Pinpoint the cell where the given text exists, returning its [x, y] midpoint coordinate. 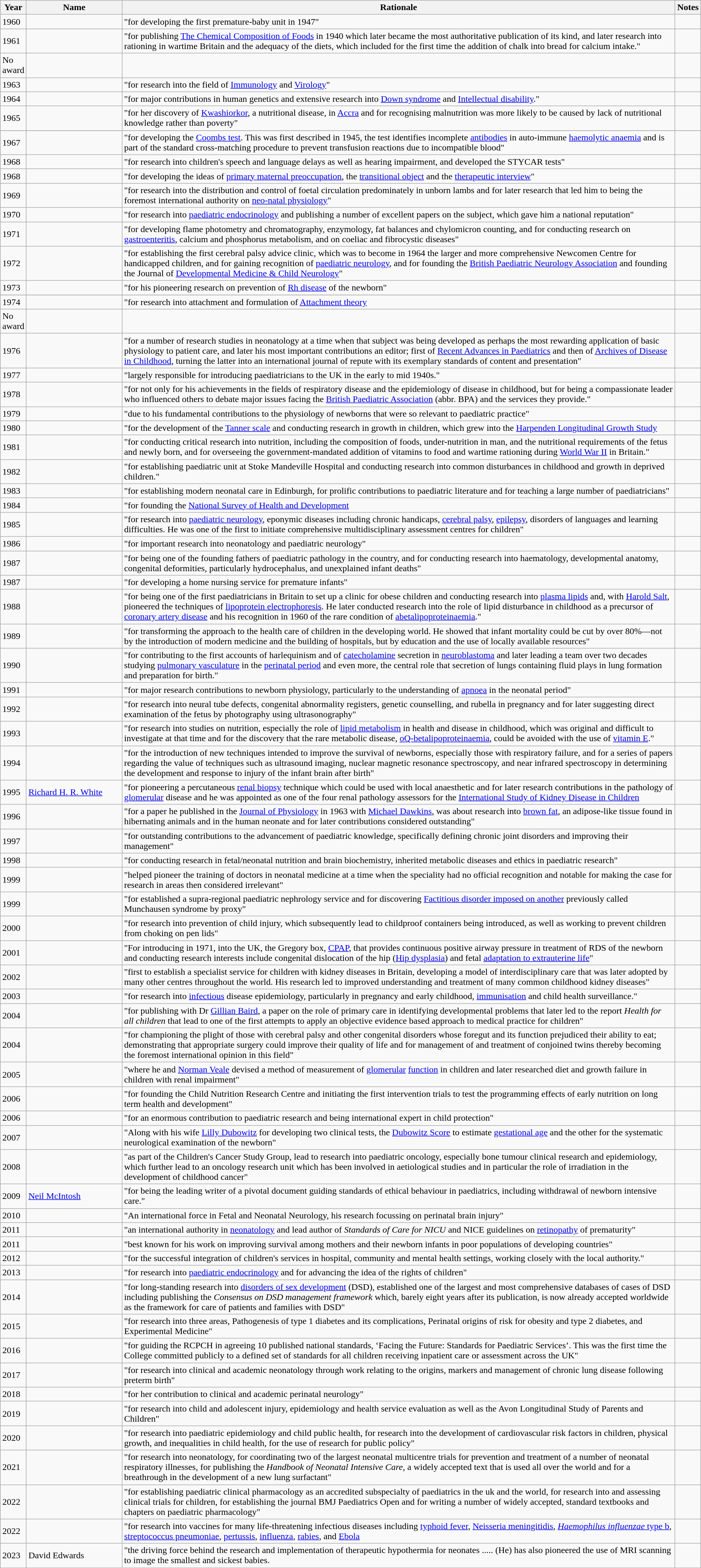
1964 [13, 99]
1988 [13, 607]
1984 [13, 505]
1974 [13, 302]
"for the development of the Tanner scale and conducting research in growth in children, which grew into the Harpenden Longitudinal Growth Study [398, 428]
2014 [13, 1297]
Richard H. R. White [74, 792]
"for her contribution to clinical and academic perinatal neurology" [398, 1394]
Neil McIntosh [74, 1196]
Name [74, 7]
1967 [13, 142]
1991 [13, 690]
"best known for his work on improving survival among mothers and their newborn infants in poor populations of developing countries" [398, 1244]
"for research into infectious disease epidemiology, particularly in pregnancy and early childhood, immunisation and child health surveillance." [398, 996]
"for research into the field of Immunology and Virology" [398, 85]
"an international authority in neonatology and lead author of Standards of Care for NICU and NICE guidelines on retinopathy of prematurity" [398, 1230]
"for developing the first premature-baby unit in 1947" [398, 22]
2016 [13, 1351]
1971 [13, 234]
2015 [13, 1327]
2000 [13, 928]
2019 [13, 1413]
2023 [13, 1556]
"for developing the ideas of primary maternal preoccupation, the transitional object and the therapeutic interview" [398, 176]
David Edwards [74, 1556]
"for an enormous contribution to paediatric research and being international expert in child protection" [398, 1118]
2013 [13, 1272]
1969 [13, 195]
"for research into attachment and formulation of Attachment theory [398, 302]
2021 [13, 1467]
1978 [13, 395]
1998 [13, 860]
2017 [13, 1375]
2020 [13, 1438]
1997 [13, 841]
1986 [13, 544]
1989 [13, 636]
"due to his fundamental contributions to the physiology of newborns that were so relevant to paediatric practice" [398, 414]
"for his pioneering research on prevention of Rh disease of the newborn" [398, 288]
1995 [13, 792]
2005 [13, 1074]
1980 [13, 428]
Rationale [398, 7]
1970 [13, 214]
1982 [13, 472]
1973 [13, 288]
2007 [13, 1137]
"An international force in Fetal and Neonatal Neurology, his research focussing on perinatal brain injury" [398, 1215]
2018 [13, 1394]
Year [13, 7]
1972 [13, 264]
"for research into paediatric endocrinology and publishing a number of excellent papers on the subject, which gave him a national reputation" [398, 214]
1976 [13, 351]
2003 [13, 996]
1960 [13, 22]
"for major contributions in human genetics and extensive research into Down syndrome and Intellectual disability." [398, 99]
1983 [13, 491]
1985 [13, 524]
1994 [13, 763]
2010 [13, 1215]
"largely responsible for introducing paediatricians to the UK in the early to mid 1940s." [398, 375]
"for the successful integration of children's services in hospital, community and mental health settings, working closely with the local authority." [398, 1258]
1963 [13, 85]
"for major research contributions to newborn physiology, particularly to the understanding of apnoea in the neonatal period" [398, 690]
"for research into children's speech and language delays as well as hearing impairment, and developed the STYCAR tests" [398, 162]
2009 [13, 1196]
1981 [13, 447]
1961 [13, 41]
"for developing a home nursing service for premature infants" [398, 582]
"for important research into neonatology and paediatric neurology" [398, 544]
Notes [688, 7]
2002 [13, 977]
2012 [13, 1258]
1990 [13, 666]
"for research into paediatric endocrinology and for advancing the idea of the rights of children" [398, 1272]
1965 [13, 118]
1979 [13, 414]
2001 [13, 952]
1996 [13, 817]
"for conducting research in fetal/neonatal nutrition and brain biochemistry, inherited metabolic diseases and ethics in paediatric research" [398, 860]
1977 [13, 375]
2008 [13, 1167]
1992 [13, 709]
"for founding the National Survey of Health and Development [398, 505]
1993 [13, 734]
